Identify which cell holds the provided text, then report its (X, Y) central coordinate. 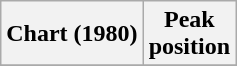
Peakposition (189, 34)
Chart (1980) (72, 34)
